Search for the cell housing the specified text and yield its [x, y] center coordinate. 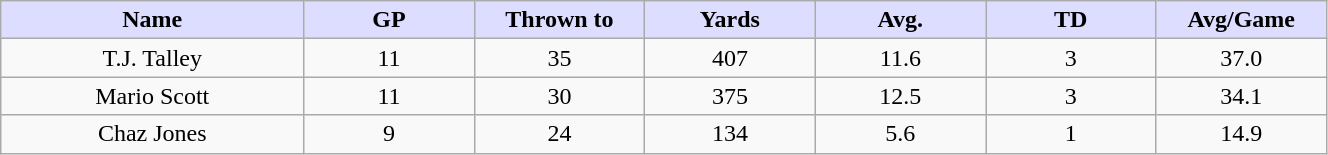
134 [730, 134]
11.6 [900, 58]
407 [730, 58]
T.J. Talley [152, 58]
Chaz Jones [152, 134]
Mario Scott [152, 96]
Avg/Game [1242, 20]
30 [559, 96]
34.1 [1242, 96]
35 [559, 58]
Yards [730, 20]
12.5 [900, 96]
9 [389, 134]
37.0 [1242, 58]
TD [1071, 20]
5.6 [900, 134]
GP [389, 20]
1 [1071, 134]
375 [730, 96]
Thrown to [559, 20]
Name [152, 20]
Avg. [900, 20]
14.9 [1242, 134]
24 [559, 134]
